Search for the cell housing the specified text and yield its [x, y] center coordinate. 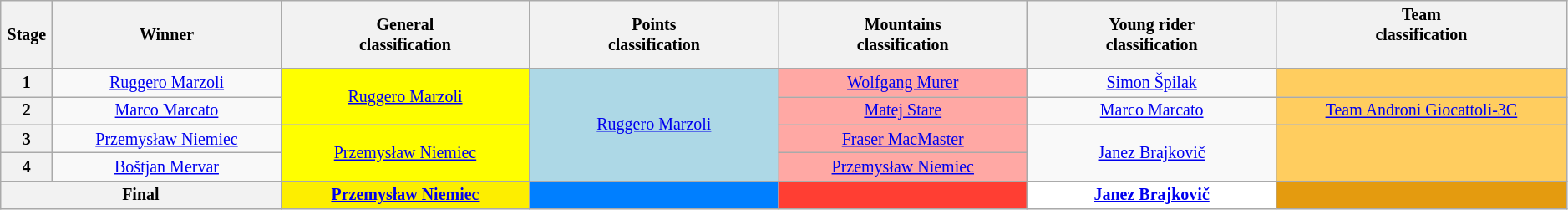
Simon Špilak [1152, 84]
Teamclassification [1422, 35]
Boštjan Mervar [167, 167]
Young riderclassification [1152, 35]
3 [27, 139]
Winner [167, 35]
Team Androni Giocattoli-3C [1422, 110]
Pointsclassification [654, 35]
Fraser MacMaster [903, 139]
Mountainsclassification [903, 35]
4 [27, 167]
Matej Stare [903, 110]
Generalclassification [405, 35]
2 [27, 110]
Stage [27, 35]
1 [27, 84]
Wolfgang Murer [903, 84]
Final [140, 194]
